Capture the cell that displays the provided text and extract its [X, Y] central coordinate. 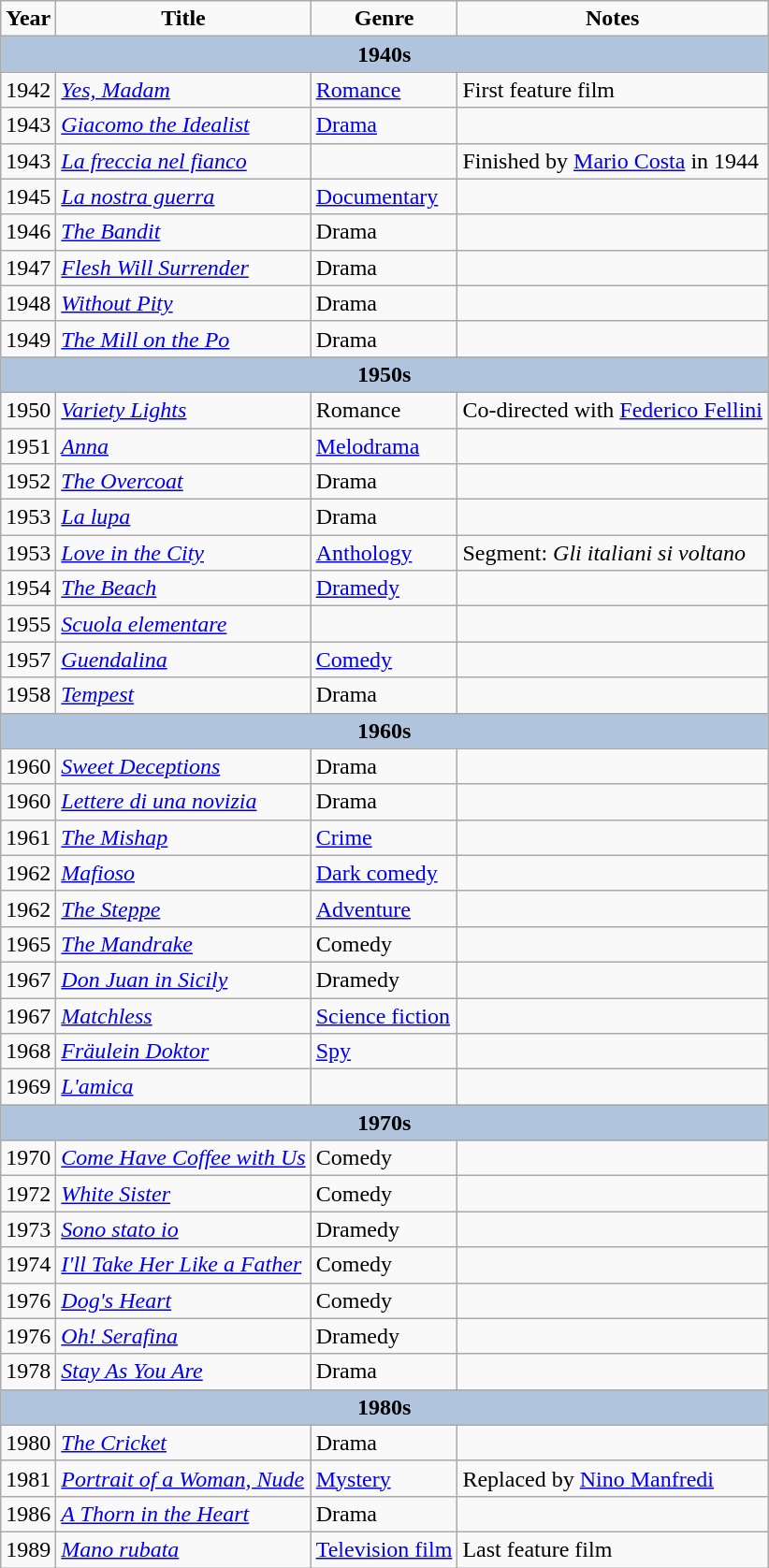
Year [28, 19]
1957 [28, 660]
1972 [28, 1194]
1980s [384, 1407]
1945 [28, 196]
Without Pity [183, 303]
White Sister [183, 1194]
Matchless [183, 1015]
1940s [384, 54]
Scuola elementare [183, 624]
La freccia nel fianco [183, 161]
Television film [384, 1549]
1961 [28, 837]
Title [183, 19]
1950 [28, 410]
L'amica [183, 1087]
1948 [28, 303]
1965 [28, 944]
1989 [28, 1549]
1952 [28, 482]
Replaced by Nino Manfredi [613, 1478]
Lettere di una novizia [183, 802]
Adventure [384, 908]
Tempest [183, 695]
Come Have Coffee with Us [183, 1158]
Mafioso [183, 873]
Segment: Gli italiani si voltano [613, 553]
I'll Take Her Like a Father [183, 1265]
1955 [28, 624]
Yes, Madam [183, 90]
1958 [28, 695]
Melodrama [384, 446]
Dark comedy [384, 873]
Notes [613, 19]
1949 [28, 339]
Don Juan in Sicily [183, 980]
A Thorn in the Heart [183, 1514]
1980 [28, 1443]
The Mill on the Po [183, 339]
Oh! Serafina [183, 1336]
1942 [28, 90]
Anna [183, 446]
1969 [28, 1087]
1970 [28, 1158]
1978 [28, 1372]
Last feature film [613, 1549]
The Mishap [183, 837]
1974 [28, 1265]
The Bandit [183, 232]
La nostra guerra [183, 196]
The Cricket [183, 1443]
1968 [28, 1052]
1973 [28, 1229]
Spy [384, 1052]
La lupa [183, 517]
Love in the City [183, 553]
1947 [28, 268]
The Steppe [183, 908]
Co-directed with Federico Fellini [613, 410]
Giacomo the Idealist [183, 125]
Portrait of a Woman, Nude [183, 1478]
Finished by Mario Costa in 1944 [613, 161]
Stay As You Are [183, 1372]
1981 [28, 1478]
Documentary [384, 196]
Guendalina [183, 660]
1954 [28, 588]
1970s [384, 1123]
1986 [28, 1514]
Dog's Heart [183, 1300]
Sweet Deceptions [183, 766]
Genre [384, 19]
Fräulein Doktor [183, 1052]
1946 [28, 232]
Mystery [384, 1478]
First feature film [613, 90]
1950s [384, 374]
1960s [384, 731]
Crime [384, 837]
The Beach [183, 588]
Science fiction [384, 1015]
Flesh Will Surrender [183, 268]
The Overcoat [183, 482]
1951 [28, 446]
Anthology [384, 553]
The Mandrake [183, 944]
Variety Lights [183, 410]
Sono stato io [183, 1229]
Mano rubata [183, 1549]
